Return the (x, y) coordinate for the center point of the cell that contains the specified text.  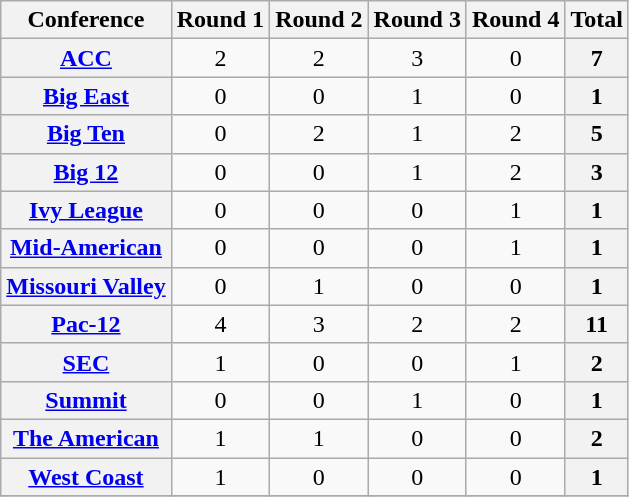
SEC (86, 362)
Round 3 (417, 20)
ACC (86, 58)
Round 1 (220, 20)
Big East (86, 96)
Missouri Valley (86, 286)
The American (86, 438)
11 (597, 324)
Mid-American (86, 248)
7 (597, 58)
Ivy League (86, 210)
Big Ten (86, 134)
4 (220, 324)
Total (597, 20)
Round 2 (319, 20)
Big 12 (86, 172)
Summit (86, 400)
Conference (86, 20)
5 (597, 134)
Round 4 (515, 20)
West Coast (86, 477)
Pac-12 (86, 324)
